Determine the [x, y] coordinate at the center of the cell enclosing the given text.  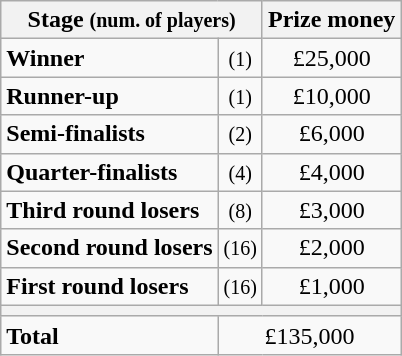
£6,000 [331, 134]
First round losers [110, 286]
£4,000 [331, 172]
Stage (num. of players) [132, 20]
Second round losers [110, 248]
£3,000 [331, 210]
Quarter-finalists [110, 172]
Prize money [331, 20]
£2,000 [331, 248]
Total [110, 335]
Semi-finalists [110, 134]
(2) [240, 134]
£25,000 [331, 58]
(8) [240, 210]
Winner [110, 58]
£135,000 [310, 335]
Runner-up [110, 96]
£10,000 [331, 96]
(4) [240, 172]
£1,000 [331, 286]
Third round losers [110, 210]
